Output the (X, Y) coordinate of the center of the cell containing the given text.  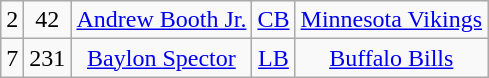
Minnesota Vikings (392, 20)
Baylon Spector (162, 58)
LB (274, 58)
2 (12, 20)
42 (48, 20)
CB (274, 20)
Buffalo Bills (392, 58)
7 (12, 58)
231 (48, 58)
Andrew Booth Jr. (162, 20)
